Output the (x, y) coordinate of the center of the cell containing the given text.  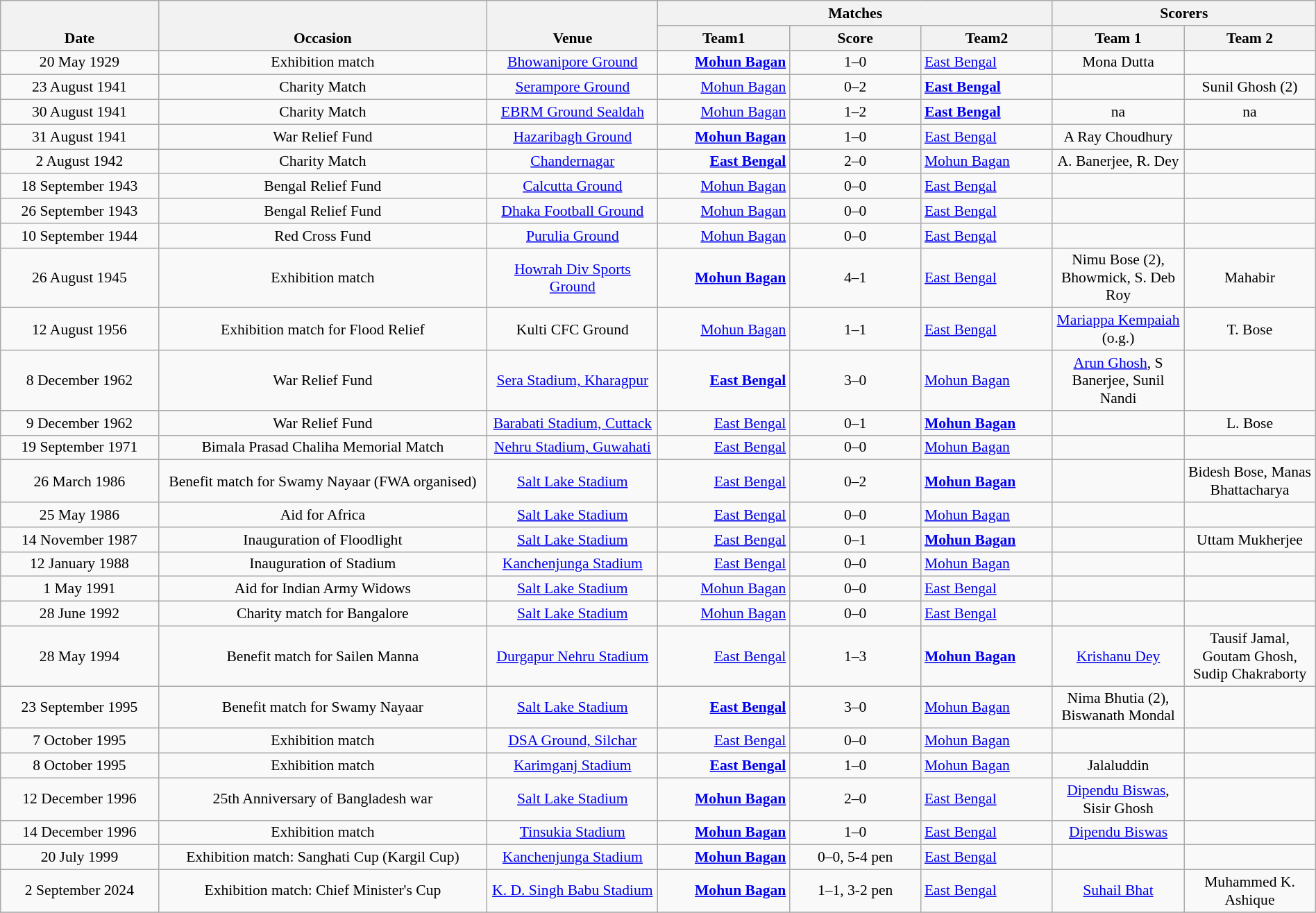
25 May 1986 (79, 515)
Calcutta Ground (573, 187)
EBRM Ground Sealdah (573, 112)
30 August 1941 (79, 112)
Barabati Stadium, Cuttack (573, 423)
Charity match for Bangalore (323, 614)
26 March 1986 (79, 481)
Durgapur Nehru Stadium (573, 656)
12 January 1988 (79, 564)
Dhaka Football Ground (573, 211)
Nimu Bose (2), Bhowmick, S. Deb Roy (1117, 278)
9 December 1962 (79, 423)
14 December 1996 (79, 833)
Muhammed K. Ashique (1249, 891)
Benefit match for Swamy Nayaar (323, 708)
7 October 1995 (79, 741)
Tinsukia Stadium (573, 833)
Team1 (723, 38)
L. Bose (1249, 423)
1–2 (855, 112)
Krishanu Dey (1117, 656)
2 August 1942 (79, 162)
Tausif Jamal, Goutam Ghosh, Sudip Chakraborty (1249, 656)
10 September 1944 (79, 236)
Aid for Africa (323, 515)
Score (855, 38)
Karimganj Stadium (573, 766)
12 August 1956 (79, 329)
Benefit match for Sailen Manna (323, 656)
8 October 1995 (79, 766)
18 September 1943 (79, 187)
1–3 (855, 656)
1 May 1991 (79, 589)
Mona Dutta (1117, 62)
Purulia Ground (573, 236)
Date (79, 25)
Uttam Mukherjee (1249, 540)
4–1 (855, 278)
14 November 1987 (79, 540)
Scorers (1184, 13)
20 July 1999 (79, 857)
Nehru Stadium, Guwahati (573, 447)
31 August 1941 (79, 137)
Nima Bhutia (2), Biswanath Mondal (1117, 708)
Dipendu Biswas (1117, 833)
T. Bose (1249, 329)
Mariappa Kempaiah (o.g.) (1117, 329)
Chandernagar (573, 162)
Inauguration of Stadium (323, 564)
Sunil Ghosh (2) (1249, 87)
1–1, 3-2 pen (855, 891)
23 August 1941 (79, 87)
0–0, 5-4 pen (855, 857)
Exhibition match: Sanghati Cup (Kargil Cup) (323, 857)
Serampore Ground (573, 87)
Mahabir (1249, 278)
23 September 1995 (79, 708)
Benefit match for Swamy Nayaar (FWA organised) (323, 481)
25th Anniversary of Bangladesh war (323, 799)
28 June 1992 (79, 614)
Inauguration of Floodlight (323, 540)
12 December 1996 (79, 799)
Red Cross Fund (323, 236)
Sera Stadium, Kharagpur (573, 380)
Team 1 (1117, 38)
Matches (855, 13)
Kulti CFC Ground (573, 329)
Venue (573, 25)
Occasion (323, 25)
28 May 1994 (79, 656)
DSA Ground, Silchar (573, 741)
A Ray Choudhury (1117, 137)
Aid for Indian Army Widows (323, 589)
8 December 1962 (79, 380)
Dipendu Biswas, Sisir Ghosh (1117, 799)
Exhibition match for Flood Relief (323, 329)
K. D. Singh Babu Stadium (573, 891)
Hazaribagh Ground (573, 137)
Exhibition match: Chief Minister's Cup (323, 891)
Team 2 (1249, 38)
19 September 1971 (79, 447)
26 September 1943 (79, 211)
1–1 (855, 329)
Suhail Bhat (1117, 891)
Bhowanipore Ground (573, 62)
Team2 (987, 38)
Howrah Div Sports Ground (573, 278)
26 August 1945 (79, 278)
Bidesh Bose, Manas Bhattacharya (1249, 481)
20 May 1929 (79, 62)
2 September 2024 (79, 891)
Arun Ghosh, S Banerjee, Sunil Nandi (1117, 380)
Bimala Prasad Chaliha Memorial Match (323, 447)
A. Banerjee, R. Dey (1117, 162)
Jalaluddin (1117, 766)
